Locate the cell with the specified text and output its [X, Y] center coordinate. 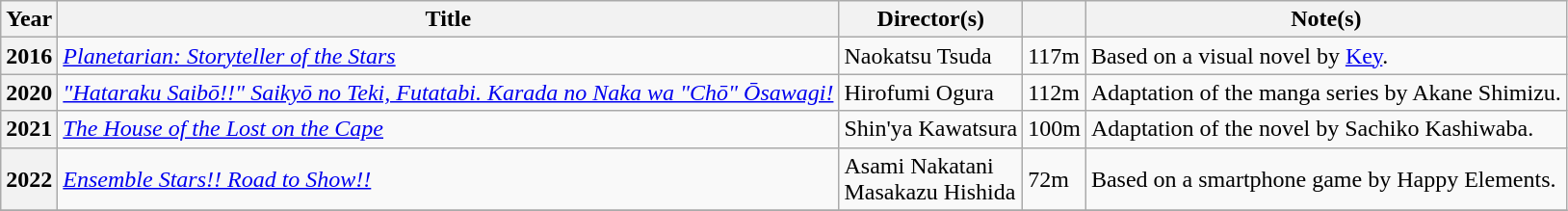
The House of the Lost on the Cape [449, 129]
Shin'ya Kawatsura [930, 129]
Note(s) [1325, 19]
2016 [29, 56]
Naokatsu Tsuda [930, 56]
117m [1055, 56]
72m [1055, 179]
Director(s) [930, 19]
Adaptation of the novel by Sachiko Kashiwaba. [1325, 129]
Title [449, 19]
2020 [29, 92]
Adaptation of the manga series by Akane Shimizu. [1325, 92]
Ensemble Stars!! Road to Show!! [449, 179]
Hirofumi Ogura [930, 92]
Based on a smartphone game by Happy Elements. [1325, 179]
112m [1055, 92]
2021 [29, 129]
"Hataraku Saibō!!" Saikyō no Teki, Futatabi. Karada no Naka wa "Chō" Ōsawagi! [449, 92]
Planetarian: Storyteller of the Stars [449, 56]
2022 [29, 179]
Based on a visual novel by Key. [1325, 56]
Asami NakataniMasakazu Hishida [930, 179]
Year [29, 19]
100m [1055, 129]
